Find where the given text appears and provide that cell's center as [X, Y] coordinate. 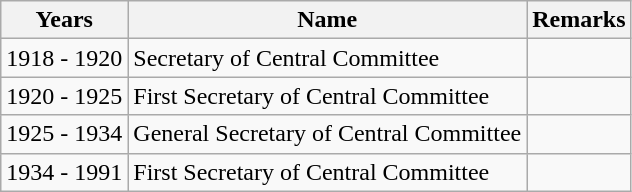
Years [64, 20]
1925 - 1934 [64, 134]
1934 - 1991 [64, 172]
1918 - 1920 [64, 58]
General Secretary of Central Committee [328, 134]
Secretary of Central Committee [328, 58]
Name [328, 20]
1920 - 1925 [64, 96]
Remarks [579, 20]
